Determine the [x, y] coordinate at the center of the cell enclosing the given text.  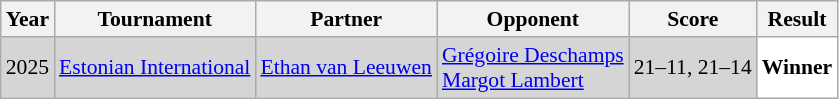
Result [798, 19]
Score [693, 19]
Grégoire Deschamps Margot Lambert [533, 68]
Ethan van Leeuwen [346, 68]
21–11, 21–14 [693, 68]
Year [28, 19]
Estonian International [154, 68]
Partner [346, 19]
Winner [798, 68]
Tournament [154, 19]
Opponent [533, 19]
2025 [28, 68]
